Provide the (X, Y) coordinate of the cell's center where the given text is located.  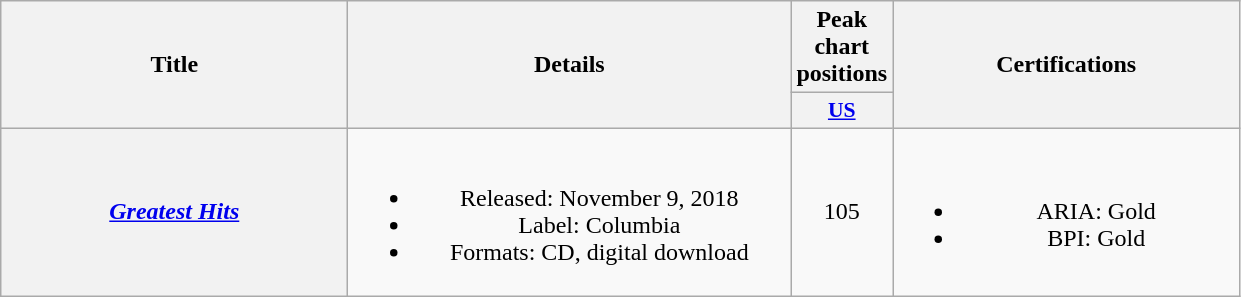
Peak chart positions (842, 47)
Greatest Hits (174, 212)
Title (174, 65)
Certifications (1066, 65)
105 (842, 212)
ARIA: GoldBPI: Gold (1066, 212)
US (842, 111)
Details (570, 65)
Released: November 9, 2018Label: ColumbiaFormats: CD, digital download (570, 212)
